For the text-containing cell, return its midpoint in (x, y) coordinate format. 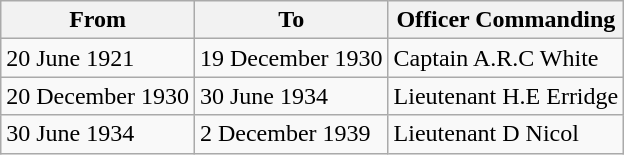
Lieutenant H.E Erridge (506, 96)
Captain A.R.C White (506, 58)
Lieutenant D Nicol (506, 134)
Officer Commanding (506, 20)
19 December 1930 (291, 58)
20 December 1930 (98, 96)
From (98, 20)
2 December 1939 (291, 134)
20 June 1921 (98, 58)
To (291, 20)
